Return the (x, y) coordinate for the center point of the cell that contains the specified text.  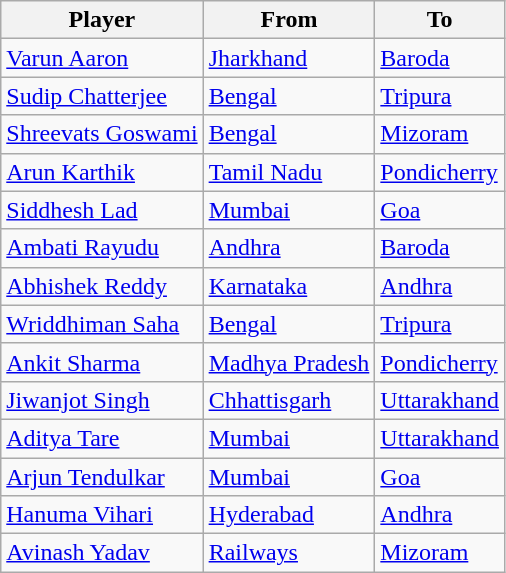
Chhattisgarh (289, 400)
Railways (289, 553)
To (440, 20)
Ankit Sharma (102, 362)
Siddhesh Lad (102, 210)
Ambati Rayudu (102, 248)
Sudip Chatterjee (102, 96)
Madhya Pradesh (289, 362)
Arjun Tendulkar (102, 477)
Hanuma Vihari (102, 515)
Abhishek Reddy (102, 286)
Aditya Tare (102, 438)
Wriddhiman Saha (102, 324)
Jharkhand (289, 58)
Arun Karthik (102, 172)
Varun Aaron (102, 58)
Tamil Nadu (289, 172)
Player (102, 20)
Hyderabad (289, 515)
Avinash Yadav (102, 553)
Jiwanjot Singh (102, 400)
From (289, 20)
Shreevats Goswami (102, 134)
Karnataka (289, 286)
